Return (x, y) of the center of cell containing provided text 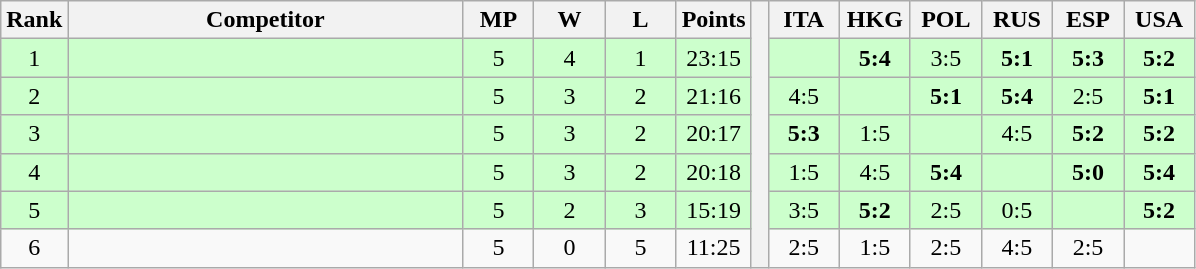
11:25 (714, 248)
23:15 (714, 58)
Competitor (266, 20)
MP (498, 20)
6 (34, 248)
5:0 (1088, 172)
ESP (1088, 20)
HKG (874, 20)
15:19 (714, 210)
ITA (804, 20)
RUS (1016, 20)
20:17 (714, 134)
0:5 (1016, 210)
USA (1160, 20)
20:18 (714, 172)
21:16 (714, 96)
L (640, 20)
POL (946, 20)
0 (570, 248)
Rank (34, 20)
W (570, 20)
Points (714, 20)
